Extract the [x, y] coordinate from the center of the cell holding the provided text.  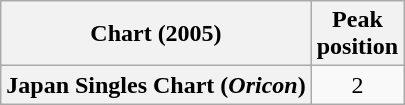
2 [357, 85]
Peakposition [357, 34]
Japan Singles Chart (Oricon) [156, 85]
Chart (2005) [156, 34]
